Output the (x, y) coordinate of the center of the cell containing the given text.  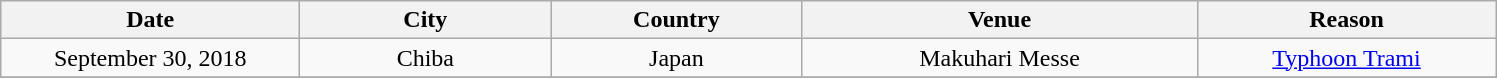
Japan (676, 58)
Typhoon Trami (1346, 58)
Date (150, 20)
Chiba (426, 58)
City (426, 20)
Makuhari Messe (1000, 58)
Venue (1000, 20)
Country (676, 20)
Reason (1346, 20)
September 30, 2018 (150, 58)
